Locate the cell with the specified text and output its (x, y) center coordinate. 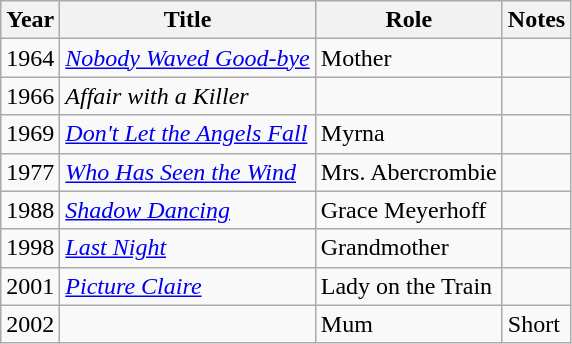
Year (30, 20)
Mrs. Abercrombie (408, 172)
Role (408, 20)
1998 (30, 248)
2001 (30, 286)
1964 (30, 58)
2002 (30, 324)
1966 (30, 96)
Last Night (188, 248)
Grandmother (408, 248)
Nobody Waved Good-bye (188, 58)
Notes (536, 20)
1969 (30, 134)
Shadow Dancing (188, 210)
Lady on the Train (408, 286)
1988 (30, 210)
Affair with a Killer (188, 96)
Grace Meyerhoff (408, 210)
Picture Claire (188, 286)
Short (536, 324)
Mum (408, 324)
Mother (408, 58)
1977 (30, 172)
Don't Let the Angels Fall (188, 134)
Who Has Seen the Wind (188, 172)
Myrna (408, 134)
Title (188, 20)
